Search for the cell housing the specified text and yield its (x, y) center coordinate. 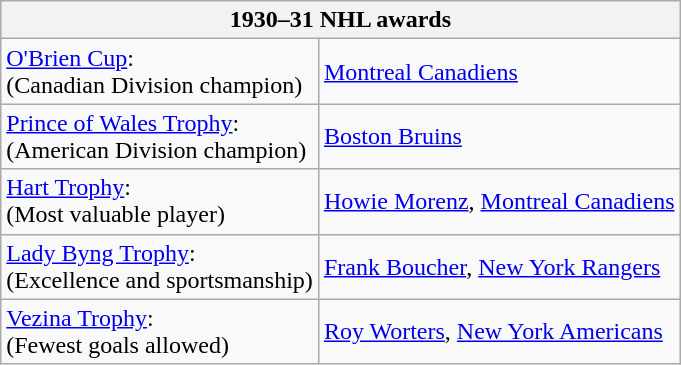
Roy Worters, New York Americans (499, 332)
Howie Morenz, Montreal Canadiens (499, 202)
Hart Trophy:(Most valuable player) (160, 202)
Lady Byng Trophy:(Excellence and sportsmanship) (160, 266)
Frank Boucher, New York Rangers (499, 266)
Vezina Trophy:(Fewest goals allowed) (160, 332)
Montreal Canadiens (499, 72)
1930–31 NHL awards (340, 20)
Prince of Wales Trophy:(American Division champion) (160, 136)
O'Brien Cup:(Canadian Division champion) (160, 72)
Boston Bruins (499, 136)
